Pinpoint the cell where the given text exists, returning its [X, Y] midpoint coordinate. 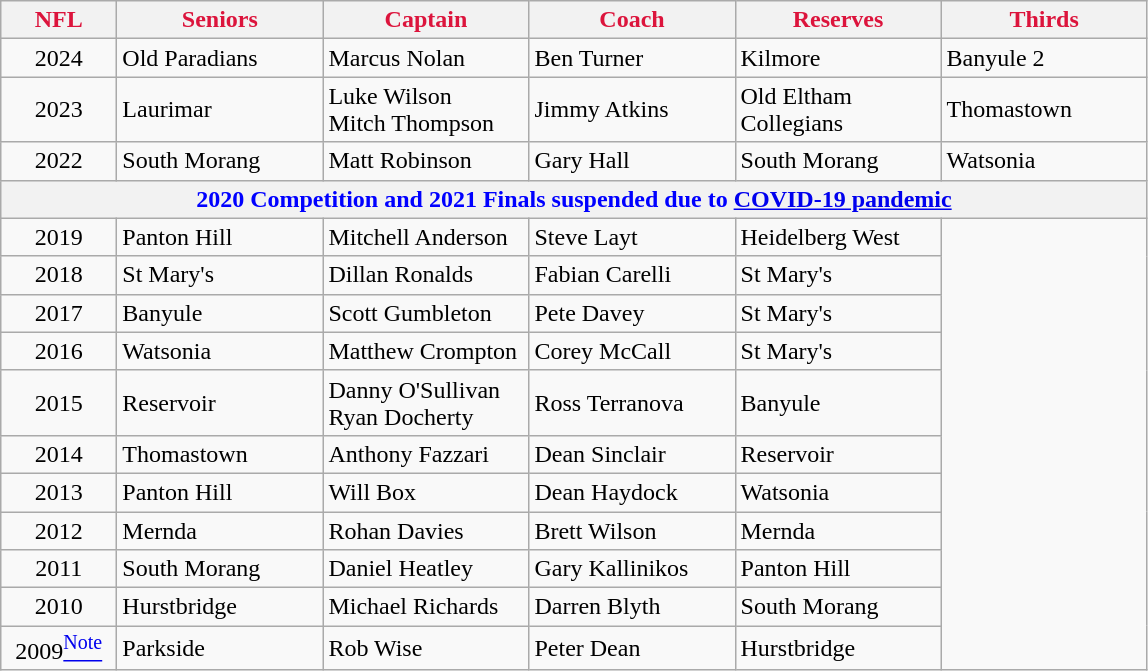
Banyule 2 [1044, 58]
Peter Dean [632, 648]
2022 [59, 161]
Laurimar [220, 110]
NFL [59, 20]
Dean Sinclair [632, 454]
Matt Robinson [426, 161]
Old Eltham Collegians [838, 110]
2010 [59, 607]
2012 [59, 531]
Matthew Crompton [426, 351]
2024 [59, 58]
2019 [59, 237]
Danny O'SullivanRyan Docherty [426, 402]
Darren Blyth [632, 607]
Kilmore [838, 58]
Dillan Ronalds [426, 275]
Old Paradians [220, 58]
2020 Competition and 2021 Finals suspended due to COVID-19 pandemic [574, 199]
Pete Davey [632, 313]
Ross Terranova [632, 402]
2023 [59, 110]
Brett Wilson [632, 531]
Luke WilsonMitch Thompson [426, 110]
Corey McCall [632, 351]
2015 [59, 402]
2018 [59, 275]
Heidelberg West [838, 237]
Parkside [220, 648]
Ben Turner [632, 58]
2017 [59, 313]
2013 [59, 492]
Rob Wise [426, 648]
Marcus Nolan [426, 58]
Will Box [426, 492]
Fabian Carelli [632, 275]
Gary Hall [632, 161]
Rohan Davies [426, 531]
Gary Kallinikos [632, 569]
2014 [59, 454]
Anthony Fazzari [426, 454]
Thirds [1044, 20]
2009Note [59, 648]
Dean Haydock [632, 492]
Mitchell Anderson [426, 237]
Daniel Heatley [426, 569]
Coach [632, 20]
Steve Layt [632, 237]
Michael Richards [426, 607]
Seniors [220, 20]
Jimmy Atkins [632, 110]
Scott Gumbleton [426, 313]
Captain [426, 20]
2016 [59, 351]
Reserves [838, 20]
2011 [59, 569]
